Return [X, Y] of the center of cell containing provided text 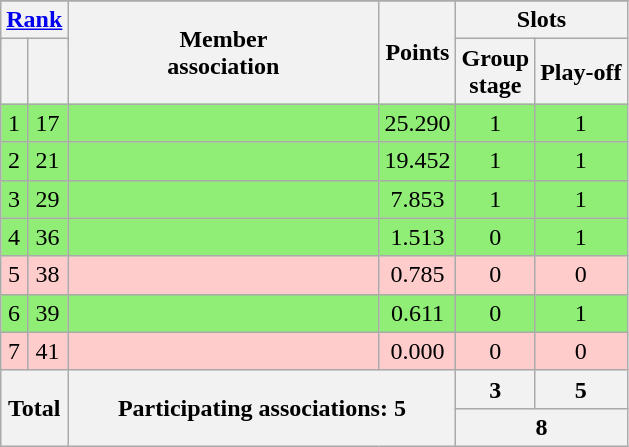
Participating associations: 5 [262, 408]
21 [47, 161]
2 [14, 161]
Total [34, 408]
0.000 [418, 351]
4 [14, 237]
Groupstage [496, 72]
38 [47, 275]
Points [418, 52]
7 [14, 351]
Memberassociation [224, 52]
8 [542, 427]
0.611 [418, 313]
17 [47, 123]
36 [47, 237]
6 [14, 313]
0.785 [418, 275]
Rank [34, 20]
Play-off [581, 72]
1.513 [418, 237]
25.290 [418, 123]
Slots [542, 20]
19.452 [418, 161]
39 [47, 313]
7.853 [418, 199]
41 [47, 351]
29 [47, 199]
